Locate the cell with the specified text and output its [X, Y] center coordinate. 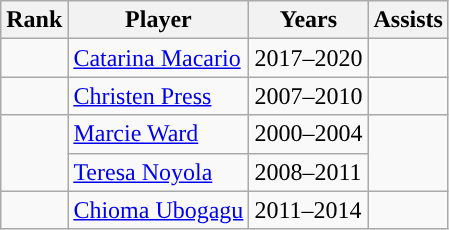
2007–2010 [308, 96]
Player [158, 20]
Teresa Noyola [158, 172]
Marcie Ward [158, 134]
2000–2004 [308, 134]
2008–2011 [308, 172]
2017–2020 [308, 58]
2011–2014 [308, 210]
Years [308, 20]
Chioma Ubogagu [158, 210]
Christen Press [158, 96]
Catarina Macario [158, 58]
Rank [34, 20]
Assists [408, 20]
